Find where the given text appears and provide that cell's center as [X, Y] coordinate. 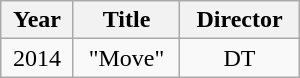
"Move" [126, 58]
DT [240, 58]
Year [38, 20]
2014 [38, 58]
Title [126, 20]
Director [240, 20]
